For the text-containing cell, return its midpoint in (x, y) coordinate format. 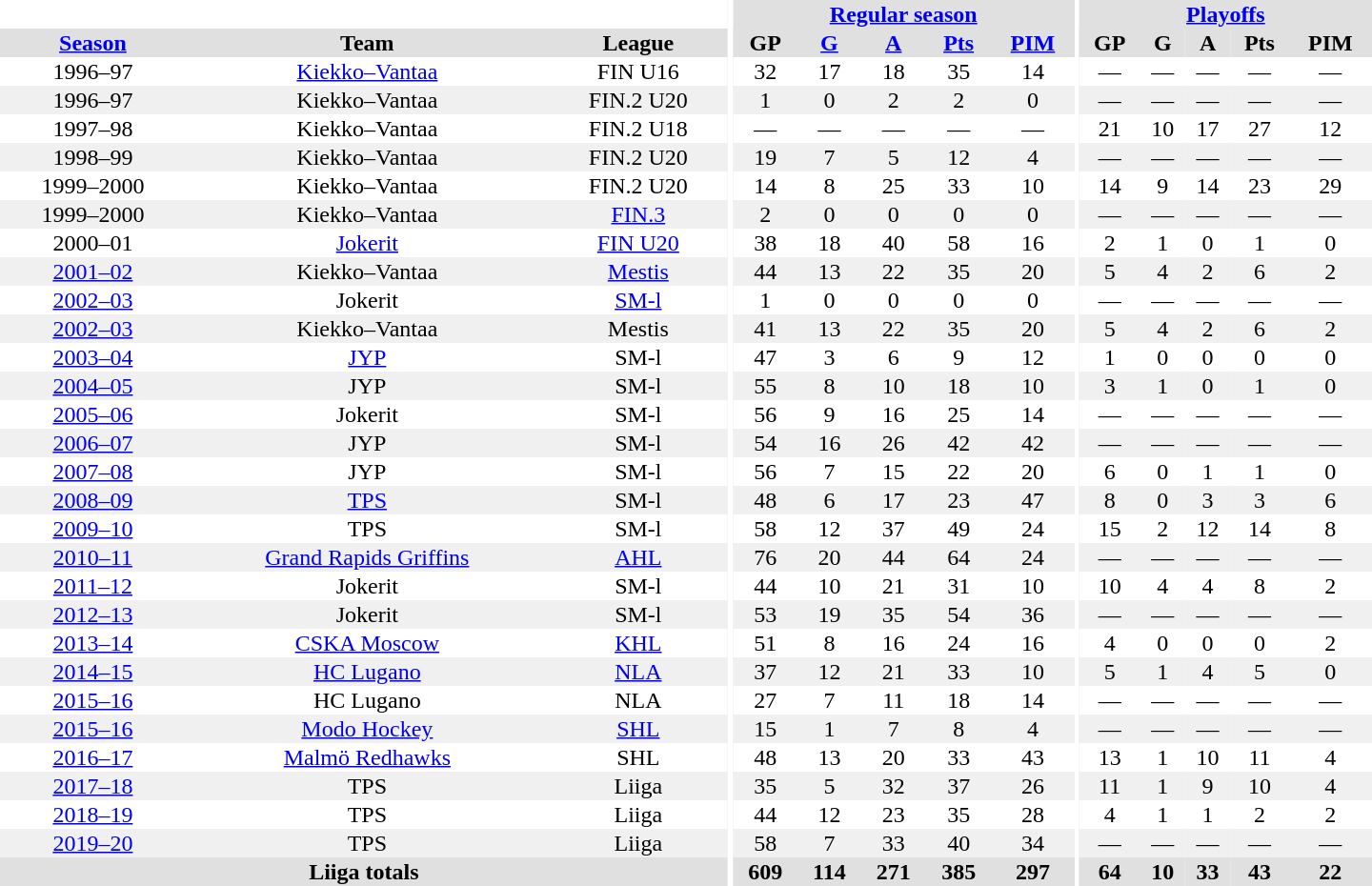
FIN U20 (638, 243)
114 (829, 872)
34 (1033, 843)
1997–98 (93, 129)
2001–02 (93, 272)
2019–20 (93, 843)
Season (93, 43)
2005–06 (93, 414)
2009–10 (93, 529)
38 (765, 243)
41 (765, 329)
2018–19 (93, 815)
1998–99 (93, 157)
76 (765, 557)
FIN.2 U18 (638, 129)
2006–07 (93, 443)
2016–17 (93, 757)
Liiga totals (364, 872)
2000–01 (93, 243)
2012–13 (93, 614)
609 (765, 872)
FIN U16 (638, 71)
2003–04 (93, 357)
385 (958, 872)
297 (1033, 872)
51 (765, 643)
FIN.3 (638, 214)
2011–12 (93, 586)
36 (1033, 614)
53 (765, 614)
CSKA Moscow (368, 643)
28 (1033, 815)
Playoffs (1225, 14)
29 (1330, 186)
55 (765, 386)
Modo Hockey (368, 729)
271 (894, 872)
AHL (638, 557)
KHL (638, 643)
2008–09 (93, 500)
2010–11 (93, 557)
2013–14 (93, 643)
League (638, 43)
49 (958, 529)
2007–08 (93, 472)
Malmö Redhawks (368, 757)
2017–18 (93, 786)
Regular season (903, 14)
Grand Rapids Griffins (368, 557)
2004–05 (93, 386)
2014–15 (93, 672)
Team (368, 43)
31 (958, 586)
